From the cell containing the given text, extract its center point as [x, y] coordinate. 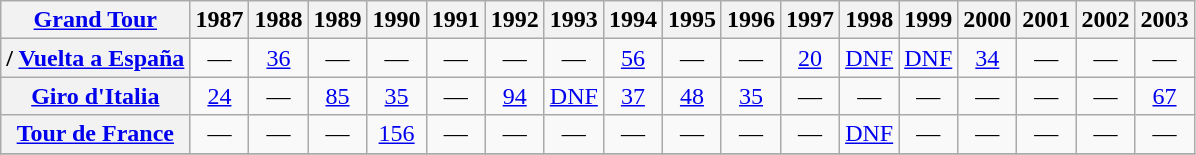
1998 [870, 20]
156 [396, 134]
1991 [456, 20]
Tour de France [96, 134]
/ Vuelta a España [96, 58]
1997 [810, 20]
48 [692, 96]
1989 [338, 20]
24 [220, 96]
1995 [692, 20]
Giro d'Italia [96, 96]
1990 [396, 20]
85 [338, 96]
67 [1164, 96]
36 [278, 58]
1994 [632, 20]
2001 [1046, 20]
2000 [988, 20]
1992 [514, 20]
20 [810, 58]
1987 [220, 20]
94 [514, 96]
1999 [928, 20]
2002 [1106, 20]
Grand Tour [96, 20]
1996 [750, 20]
37 [632, 96]
1993 [574, 20]
56 [632, 58]
34 [988, 58]
1988 [278, 20]
2003 [1164, 20]
